For the text-containing cell, return its midpoint in (x, y) coordinate format. 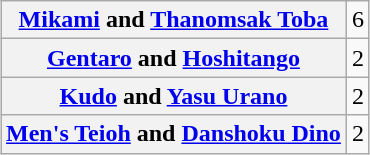
Gentaro and Hoshitango (174, 58)
6 (358, 20)
Mikami and Thanomsak Toba (174, 20)
Men's Teioh and Danshoku Dino (174, 134)
Kudo and Yasu Urano (174, 96)
